Identify which cell holds the provided text, then report its [x, y] central coordinate. 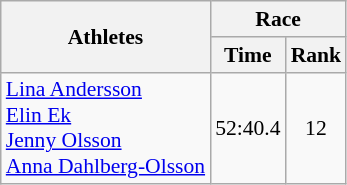
Rank [316, 55]
Time [248, 55]
Athletes [106, 36]
Lina AnderssonElin EkJenny OlssonAnna Dahlberg-Olsson [106, 128]
Race [278, 19]
52:40.4 [248, 128]
12 [316, 128]
